Return (x, y) of the center of cell containing provided text 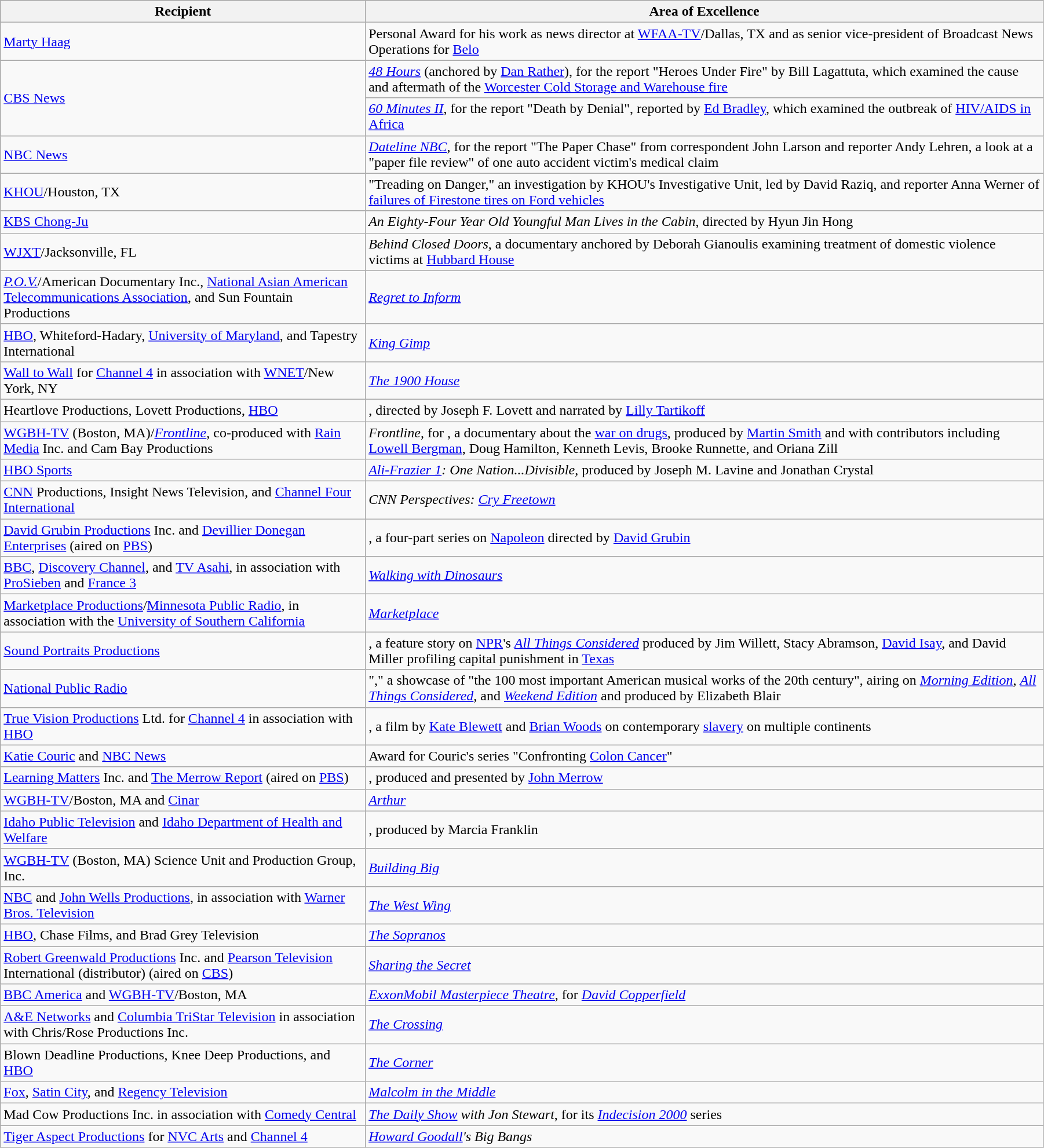
NBC and John Wells Productions, in association with Warner Bros. Television (183, 905)
Robert Greenwald Productions Inc. and Pearson Television International (distributor) (aired on CBS) (183, 965)
Heartlove Productions, Lovett Productions, HBO (183, 410)
HBO, Whiteford-Hadary, University of Maryland, and Tapestry International (183, 343)
Sound Portraits Productions (183, 651)
David Grubin Productions Inc. and Devillier Donegan Enterprises (aired on PBS) (183, 538)
Walking with Dinosaurs (704, 576)
Howard Goodall's Big Bangs (704, 1136)
Regret to Inform (704, 297)
HBO Sports (183, 470)
, produced by Marcia Franklin (704, 829)
Behind Closed Doors, a documentary anchored by Deborah Gianoulis examining treatment of domestic violence victims at Hubbard House (704, 251)
Marty Haag (183, 42)
Personal Award for his work as news director at WFAA-TV/Dallas, TX and as senior vice-president of Broadcast News Operations for Belo (704, 42)
Blown Deadline Productions, Knee Deep Productions, and HBO (183, 1062)
Building Big (704, 868)
A&E Networks and Columbia TriStar Television in association with Chris/Rose Productions Inc. (183, 1025)
Marketplace (704, 613)
, produced and presented by John Merrow (704, 778)
, a film by Kate Blewett and Brian Woods on contemporary slavery on multiple continents (704, 726)
CBS News (183, 98)
Wall to Wall for Channel 4 in association with WNET/New York, NY (183, 380)
The Crossing (704, 1025)
Award for Couric's series "Confronting Colon Cancer" (704, 756)
P.O.V./American Documentary Inc., National Asian American Telecommunications Association, and Sun Fountain Productions (183, 297)
BBC America and WGBH-TV/Boston, MA (183, 995)
National Public Radio (183, 688)
CNN Perspectives: Cry Freetown (704, 500)
Katie Couric and NBC News (183, 756)
, directed by Joseph F. Lovett and narrated by Lilly Tartikoff (704, 410)
True Vision Productions Ltd. for Channel 4 in association with HBO (183, 726)
Area of Excellence (704, 12)
ExxonMobil Masterpiece Theatre, for David Copperfield (704, 995)
Ali-Frazier 1: One Nation...Divisible, produced by Joseph M. Lavine and Jonathan Crystal (704, 470)
, a four-part series on Napoleon directed by David Grubin (704, 538)
KHOU/Houston, TX (183, 192)
WGBH-TV/Boston, MA and Cinar (183, 800)
The 1900 House (704, 380)
WJXT/Jacksonville, FL (183, 251)
Recipient (183, 12)
HBO, Chase Films, and Brad Grey Television (183, 935)
The West Wing (704, 905)
Malcolm in the Middle (704, 1092)
An Eighty-Four Year Old Youngful Man Lives in the Cabin, directed by Hyun Jin Hong (704, 222)
BBC, Discovery Channel, and TV Asahi, in association with ProSieben and France 3 (183, 576)
Sharing the Secret (704, 965)
The Sopranos (704, 935)
Mad Cow Productions Inc. in association with Comedy Central (183, 1114)
WGBH-TV (Boston, MA)/Frontline, co-produced with Rain Media Inc. and Cam Bay Productions (183, 440)
Marketplace Productions/Minnesota Public Radio, in association with the University of Southern California (183, 613)
Learning Matters Inc. and The Merrow Report (aired on PBS) (183, 778)
The Daily Show with Jon Stewart, for its Indecision 2000 series (704, 1114)
Idaho Public Television and Idaho Department of Health and Welfare (183, 829)
Tiger Aspect Productions for NVC Arts and Channel 4 (183, 1136)
Arthur (704, 800)
NBC News (183, 154)
KBS Chong-Ju (183, 222)
King Gimp (704, 343)
WGBH-TV (Boston, MA) Science Unit and Production Group, Inc. (183, 868)
Fox, Satin City, and Regency Television (183, 1092)
The Corner (704, 1062)
CNN Productions, Insight News Television, and Channel Four International (183, 500)
60 Minutes II, for the report "Death by Denial", reported by Ed Bradley, which examined the outbreak of HIV/AIDS in Africa (704, 117)
